Extract the [x, y] coordinate from the center of the cell holding the provided text.  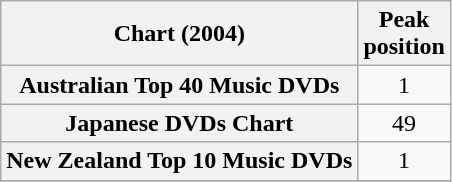
49 [404, 123]
Peakposition [404, 34]
Japanese DVDs Chart [180, 123]
Australian Top 40 Music DVDs [180, 85]
New Zealand Top 10 Music DVDs [180, 161]
Chart (2004) [180, 34]
